Scan for the cell matching the given text and deliver its [x, y] coordinate at center. 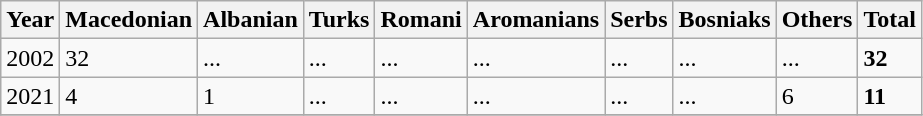
Bosniaks [724, 20]
Year [30, 20]
Total [890, 20]
Aromanians [536, 20]
Serbs [639, 20]
4 [129, 96]
6 [817, 96]
Turks [339, 20]
2002 [30, 58]
11 [890, 96]
Albanian [251, 20]
Romani [421, 20]
Others [817, 20]
1 [251, 96]
2021 [30, 96]
Macedonian [129, 20]
